Extract the (X, Y) coordinate from the center of the cell holding the provided text.  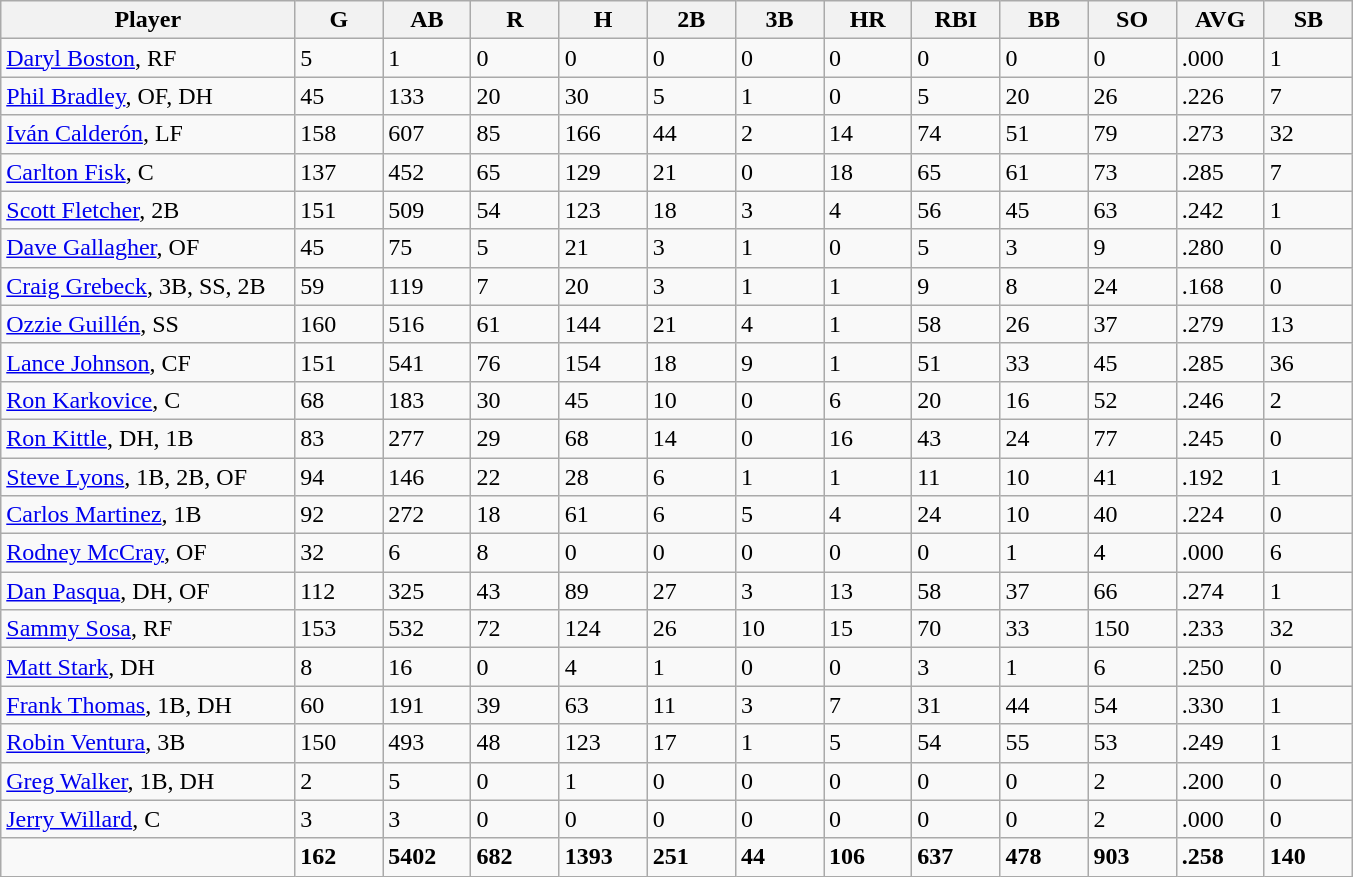
R (515, 20)
.249 (1220, 743)
89 (603, 591)
2B (691, 20)
AVG (1220, 20)
Robin Ventura, 3B (148, 743)
55 (1044, 743)
277 (427, 438)
129 (603, 172)
74 (956, 134)
15 (868, 629)
452 (427, 172)
.330 (1220, 705)
.242 (1220, 210)
Dan Pasqua, DH, OF (148, 591)
153 (339, 629)
Scott Fletcher, 2B (148, 210)
Daryl Boston, RF (148, 58)
140 (1308, 857)
158 (339, 134)
144 (603, 324)
137 (339, 172)
509 (427, 210)
.224 (1220, 515)
112 (339, 591)
83 (339, 438)
92 (339, 515)
94 (339, 477)
.168 (1220, 286)
Iván Calderón, LF (148, 134)
541 (427, 362)
5402 (427, 857)
39 (515, 705)
27 (691, 591)
H (603, 20)
.245 (1220, 438)
AB (427, 20)
Sammy Sosa, RF (148, 629)
SB (1308, 20)
Rodney McCray, OF (148, 553)
17 (691, 743)
73 (1132, 172)
36 (1308, 362)
Matt Stark, DH (148, 667)
Carlos Martinez, 1B (148, 515)
HR (868, 20)
85 (515, 134)
SO (1132, 20)
Jerry Willard, C (148, 819)
22 (515, 477)
.233 (1220, 629)
119 (427, 286)
637 (956, 857)
Steve Lyons, 1B, 2B, OF (148, 477)
60 (339, 705)
.246 (1220, 400)
.200 (1220, 781)
53 (1132, 743)
66 (1132, 591)
166 (603, 134)
70 (956, 629)
516 (427, 324)
29 (515, 438)
40 (1132, 515)
325 (427, 591)
Ozzie Guillén, SS (148, 324)
478 (1044, 857)
124 (603, 629)
Lance Johnson, CF (148, 362)
3B (779, 20)
903 (1132, 857)
133 (427, 96)
.250 (1220, 667)
154 (603, 362)
Frank Thomas, 1B, DH (148, 705)
Carlton Fisk, C (148, 172)
59 (339, 286)
Greg Walker, 1B, DH (148, 781)
532 (427, 629)
607 (427, 134)
.274 (1220, 591)
162 (339, 857)
.273 (1220, 134)
493 (427, 743)
41 (1132, 477)
BB (1044, 20)
682 (515, 857)
272 (427, 515)
G (339, 20)
76 (515, 362)
Craig Grebeck, 3B, SS, 2B (148, 286)
56 (956, 210)
75 (427, 248)
Ron Karkovice, C (148, 400)
106 (868, 857)
.279 (1220, 324)
146 (427, 477)
RBI (956, 20)
1393 (603, 857)
31 (956, 705)
72 (515, 629)
.258 (1220, 857)
Phil Bradley, OF, DH (148, 96)
48 (515, 743)
.192 (1220, 477)
Ron Kittle, DH, 1B (148, 438)
79 (1132, 134)
Dave Gallagher, OF (148, 248)
.280 (1220, 248)
77 (1132, 438)
.226 (1220, 96)
191 (427, 705)
Player (148, 20)
28 (603, 477)
251 (691, 857)
52 (1132, 400)
160 (339, 324)
183 (427, 400)
